Provide the [x, y] coordinate of the cell's center where the given text is located.  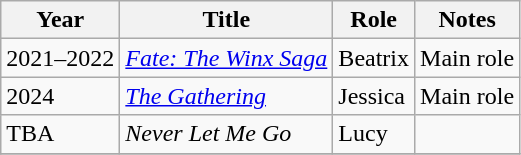
Never Let Me Go [226, 134]
Jessica [374, 96]
Fate: The Winx Saga [226, 58]
Year [60, 20]
Title [226, 20]
Notes [468, 20]
2021–2022 [60, 58]
Lucy [374, 134]
TBA [60, 134]
Role [374, 20]
Beatrix [374, 58]
The Gathering [226, 96]
2024 [60, 96]
